Output the (x, y) coordinate of the center of the cell containing the given text.  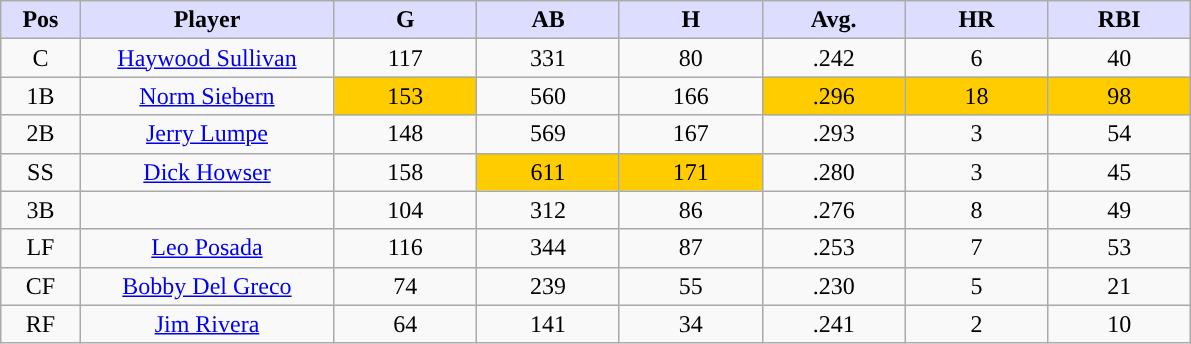
HR (976, 20)
Leo Posada (207, 248)
54 (1120, 134)
53 (1120, 248)
3B (40, 210)
86 (690, 210)
7 (976, 248)
153 (406, 96)
117 (406, 58)
Haywood Sullivan (207, 58)
569 (548, 134)
.296 (834, 96)
239 (548, 286)
87 (690, 248)
Bobby Del Greco (207, 286)
G (406, 20)
158 (406, 172)
64 (406, 324)
5 (976, 286)
.280 (834, 172)
166 (690, 96)
RBI (1120, 20)
2B (40, 134)
98 (1120, 96)
LF (40, 248)
312 (548, 210)
Norm Siebern (207, 96)
Pos (40, 20)
49 (1120, 210)
Player (207, 20)
10 (1120, 324)
Jim Rivera (207, 324)
560 (548, 96)
2 (976, 324)
167 (690, 134)
8 (976, 210)
34 (690, 324)
C (40, 58)
RF (40, 324)
21 (1120, 286)
.276 (834, 210)
331 (548, 58)
Dick Howser (207, 172)
104 (406, 210)
1B (40, 96)
.230 (834, 286)
141 (548, 324)
Avg. (834, 20)
.242 (834, 58)
74 (406, 286)
171 (690, 172)
55 (690, 286)
116 (406, 248)
.241 (834, 324)
H (690, 20)
6 (976, 58)
AB (548, 20)
SS (40, 172)
.293 (834, 134)
344 (548, 248)
40 (1120, 58)
611 (548, 172)
.253 (834, 248)
18 (976, 96)
CF (40, 286)
80 (690, 58)
148 (406, 134)
Jerry Lumpe (207, 134)
45 (1120, 172)
